Return (x, y) of the center of cell containing provided text 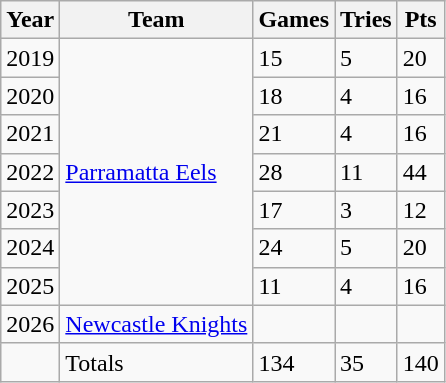
15 (294, 58)
2025 (30, 286)
134 (294, 362)
Totals (156, 362)
2020 (30, 96)
28 (294, 172)
24 (294, 248)
2021 (30, 134)
Games (294, 20)
2022 (30, 172)
12 (420, 210)
17 (294, 210)
Team (156, 20)
18 (294, 96)
2019 (30, 58)
2023 (30, 210)
44 (420, 172)
Parramatta Eels (156, 172)
Year (30, 20)
140 (420, 362)
35 (366, 362)
Tries (366, 20)
21 (294, 134)
Pts (420, 20)
2026 (30, 324)
2024 (30, 248)
3 (366, 210)
Newcastle Knights (156, 324)
